For the text-containing cell, return its midpoint in (x, y) coordinate format. 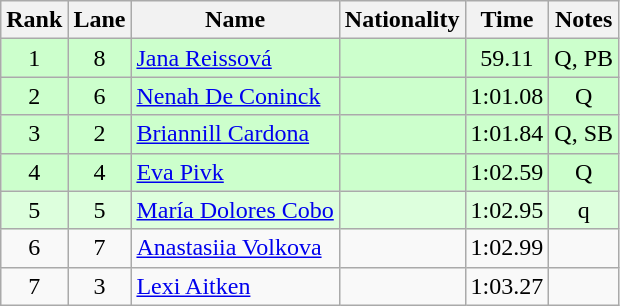
1:01.84 (507, 134)
1:02.59 (507, 172)
1:02.95 (507, 210)
1 (34, 58)
1:03.27 (507, 286)
Rank (34, 20)
Q, PB (584, 58)
Anastasiia Volkova (235, 248)
Name (235, 20)
Lane (100, 20)
Notes (584, 20)
Time (507, 20)
Eva Pivk (235, 172)
Jana Reissová (235, 58)
q (584, 210)
1:01.08 (507, 96)
59.11 (507, 58)
Q, SB (584, 134)
Nationality (402, 20)
Briannill Cardona (235, 134)
8 (100, 58)
María Dolores Cobo (235, 210)
Lexi Aitken (235, 286)
Nenah De Coninck (235, 96)
1:02.99 (507, 248)
